Identify which cell holds the provided text, then report its [x, y] central coordinate. 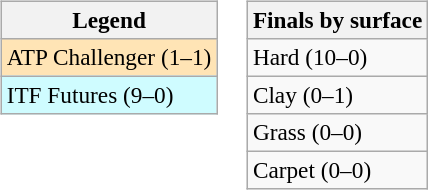
Finals by surface [337, 20]
Carpet (0–0) [337, 171]
Legend [108, 20]
ATP Challenger (1–1) [108, 57]
Hard (10–0) [337, 57]
Grass (0–0) [337, 133]
Clay (0–1) [337, 95]
ITF Futures (9–0) [108, 95]
